Provide the (x, y) coordinate of the cell's center where the given text is located.  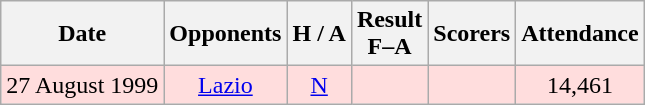
Lazio (226, 85)
Attendance (580, 34)
Date (82, 34)
27 August 1999 (82, 85)
Scorers (472, 34)
H / A (319, 34)
Opponents (226, 34)
ResultF–A (389, 34)
N (319, 85)
14,461 (580, 85)
